From the cell containing the given text, extract its center point as (X, Y) coordinate. 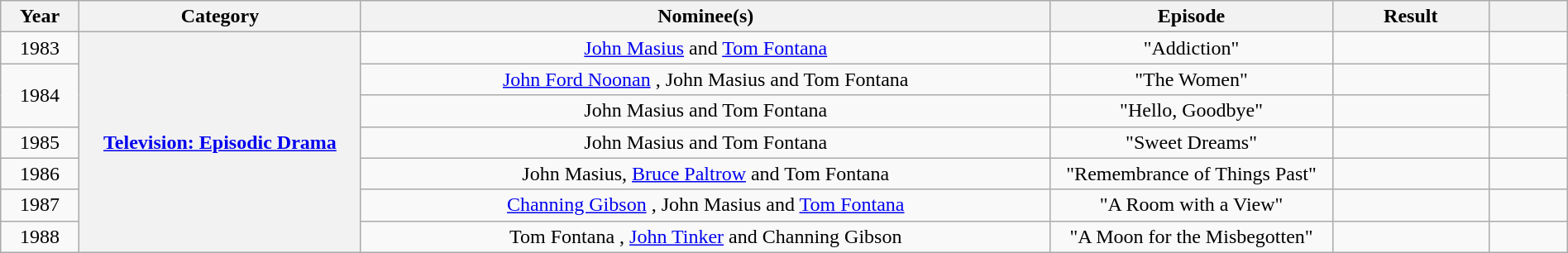
Year (40, 17)
Nominee(s) (705, 17)
Television: Episodic Drama (220, 142)
"Remembrance of Things Past" (1191, 174)
Tom Fontana , John Tinker and Channing Gibson (705, 236)
Episode (1191, 17)
1986 (40, 174)
Result (1411, 17)
"Sweet Dreams" (1191, 142)
Category (220, 17)
Channing Gibson , John Masius and Tom Fontana (705, 205)
John Masius, Bruce Paltrow and Tom Fontana (705, 174)
"A Moon for the Misbegotten" (1191, 236)
John Ford Noonan , John Masius and Tom Fontana (705, 79)
"Addiction" (1191, 48)
1985 (40, 142)
1988 (40, 236)
1983 (40, 48)
"Hello, Goodbye" (1191, 111)
"A Room with a View" (1191, 205)
"The Women" (1191, 79)
1987 (40, 205)
1984 (40, 95)
